Return (X, Y) of the center of cell containing provided text 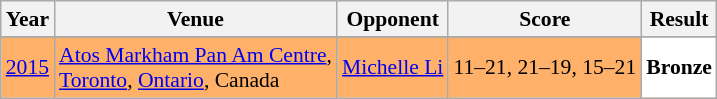
11–21, 21–19, 15–21 (544, 68)
Score (544, 19)
Michelle Li (392, 68)
Year (28, 19)
Bronze (679, 68)
Result (679, 19)
Atos Markham Pan Am Centre, Toronto, Ontario, Canada (196, 68)
2015 (28, 68)
Opponent (392, 19)
Venue (196, 19)
